Provide the [X, Y] coordinate of the cell's center where the given text is located.  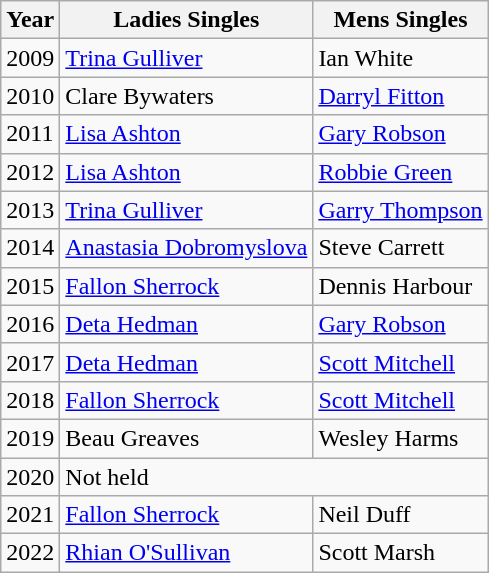
Not held [274, 477]
Clare Bywaters [186, 96]
Scott Marsh [400, 553]
2021 [30, 515]
2018 [30, 400]
2014 [30, 248]
2019 [30, 438]
Robbie Green [400, 172]
Steve Carrett [400, 248]
Beau Greaves [186, 438]
Darryl Fitton [400, 96]
Neil Duff [400, 515]
2015 [30, 286]
Year [30, 20]
2011 [30, 134]
Dennis Harbour [400, 286]
Rhian O'Sullivan [186, 553]
2016 [30, 324]
2017 [30, 362]
2022 [30, 553]
Mens Singles [400, 20]
2020 [30, 477]
2013 [30, 210]
Anastasia Dobromyslova [186, 248]
Ian White [400, 58]
2012 [30, 172]
Garry Thompson [400, 210]
Wesley Harms [400, 438]
Ladies Singles [186, 20]
2010 [30, 96]
2009 [30, 58]
